Provide the (X, Y) coordinate of the cell's center where the given text is located.  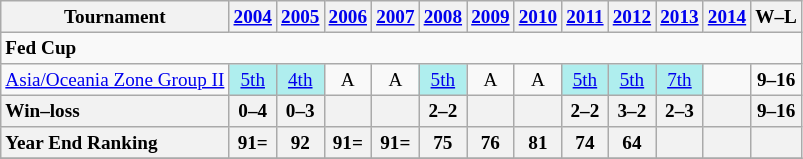
4th (300, 80)
7th (680, 80)
W–L (776, 17)
Tournament (115, 17)
92 (300, 143)
81 (538, 143)
Asia/Oceania Zone Group II (115, 80)
0–4 (253, 111)
2011 (585, 17)
0–3 (300, 111)
2014 (727, 17)
Win–loss (115, 111)
74 (585, 143)
2–3 (680, 111)
2009 (491, 17)
2004 (253, 17)
64 (632, 143)
2012 (632, 17)
75 (443, 143)
Fed Cup (402, 48)
76 (491, 143)
2007 (396, 17)
2008 (443, 17)
2005 (300, 17)
2006 (348, 17)
Year End Ranking (115, 143)
2010 (538, 17)
3–2 (632, 111)
2013 (680, 17)
